Output the (X, Y) coordinate of the center of the cell containing the given text.  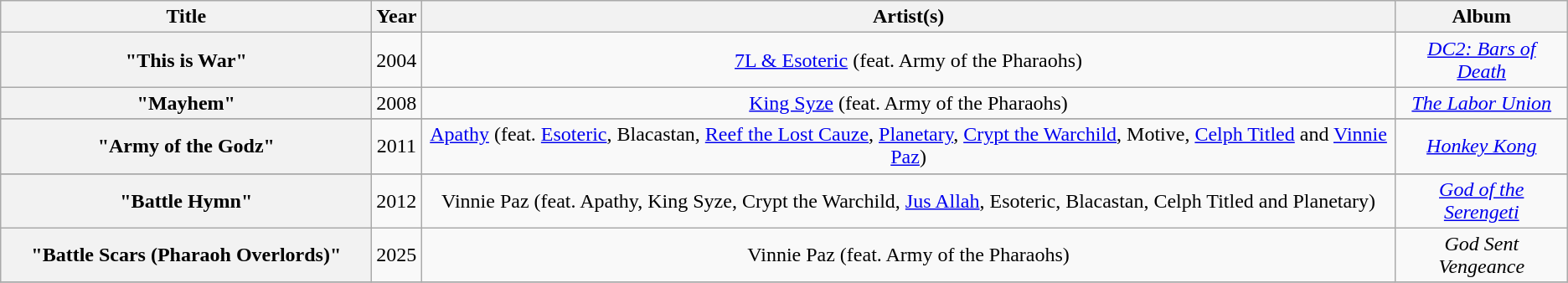
Apathy (feat. Esoteric, Blacastan, Reef the Lost Cauze, Planetary, Crypt the Warchild, Motive, Celph Titled and Vinnie Paz) (908, 146)
King Syze (feat. Army of the Pharaohs) (908, 103)
2025 (397, 255)
2012 (397, 201)
2008 (397, 103)
"Battle Hymn" (186, 201)
2011 (397, 146)
2004 (397, 60)
Vinnie Paz (feat. Apathy, King Syze, Crypt the Warchild, Jus Allah, Esoteric, Blacastan, Celph Titled and Planetary) (908, 201)
Honkey Kong (1481, 146)
"Mayhem" (186, 103)
"Army of the Godz" (186, 146)
7L & Esoteric (feat. Army of the Pharaohs) (908, 60)
Artist(s) (908, 17)
Vinnie Paz (feat. Army of the Pharaohs) (908, 255)
Year (397, 17)
DC2: Bars of Death (1481, 60)
"Battle Scars (Pharaoh Overlords)" (186, 255)
Album (1481, 17)
The Labor Union (1481, 103)
God of the Serengeti (1481, 201)
Title (186, 17)
God Sent Vengeance (1481, 255)
"This is War" (186, 60)
